Extract the [x, y] coordinate from the center of the cell holding the provided text.  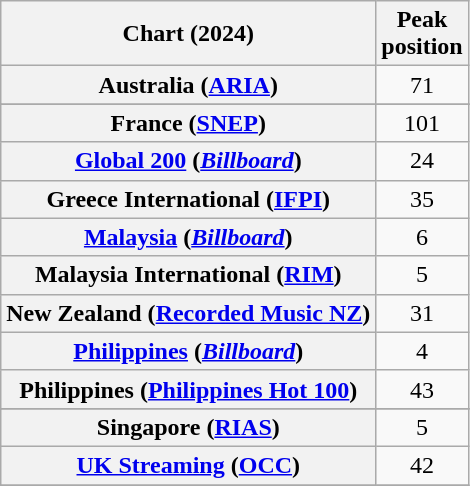
43 [422, 389]
Philippines (Billboard) [188, 351]
Malaysia International (RIM) [188, 275]
6 [422, 237]
31 [422, 313]
Chart (2024) [188, 34]
New Zealand (Recorded Music NZ) [188, 313]
Greece International (IFPI) [188, 199]
Australia (ARIA) [188, 85]
Singapore (RIAS) [188, 427]
Malaysia (Billboard) [188, 237]
Peakposition [422, 34]
24 [422, 161]
Philippines (Philippines Hot 100) [188, 389]
Global 200 (Billboard) [188, 161]
71 [422, 85]
101 [422, 123]
France (SNEP) [188, 123]
35 [422, 199]
UK Streaming (OCC) [188, 465]
42 [422, 465]
4 [422, 351]
